Pinpoint the cell where the given text exists, returning its [X, Y] midpoint coordinate. 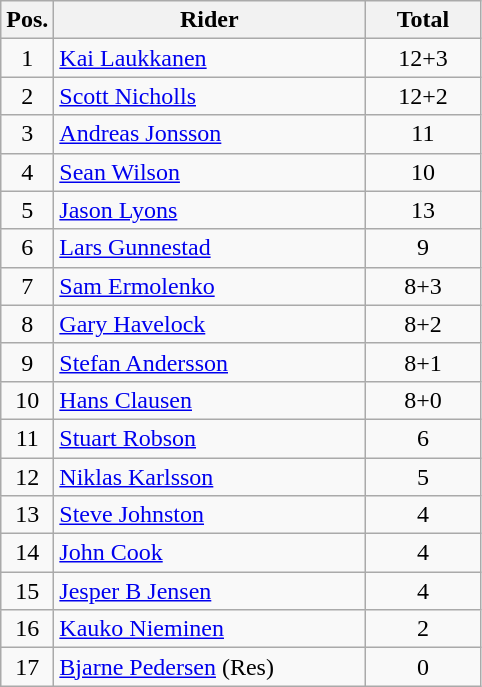
12 [28, 477]
Jason Lyons [210, 210]
8+1 [423, 362]
16 [28, 629]
Andreas Jonsson [210, 134]
8+2 [423, 324]
3 [28, 134]
12+3 [423, 58]
Steve Johnston [210, 515]
Sean Wilson [210, 172]
Kauko Nieminen [210, 629]
14 [28, 553]
17 [28, 667]
12+2 [423, 96]
Kai Laukkanen [210, 58]
Jesper B Jensen [210, 591]
Scott Nicholls [210, 96]
Niklas Karlsson [210, 477]
Stefan Andersson [210, 362]
15 [28, 591]
Total [423, 20]
Stuart Robson [210, 438]
John Cook [210, 553]
Lars Gunnestad [210, 248]
7 [28, 286]
0 [423, 667]
8 [28, 324]
Gary Havelock [210, 324]
Hans Clausen [210, 400]
Bjarne Pedersen (Res) [210, 667]
Rider [210, 20]
8+3 [423, 286]
Sam Ermolenko [210, 286]
8+0 [423, 400]
1 [28, 58]
Pos. [28, 20]
